Return the [X, Y] coordinate for the center point of the cell that contains the specified text.  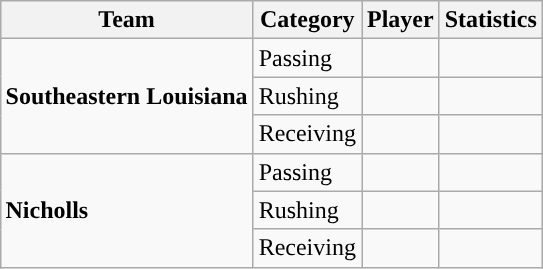
Player [401, 20]
Team [126, 20]
Southeastern Louisiana [126, 96]
Nicholls [126, 210]
Statistics [490, 20]
Category [307, 20]
